Capture the cell that displays the provided text and extract its [x, y] central coordinate. 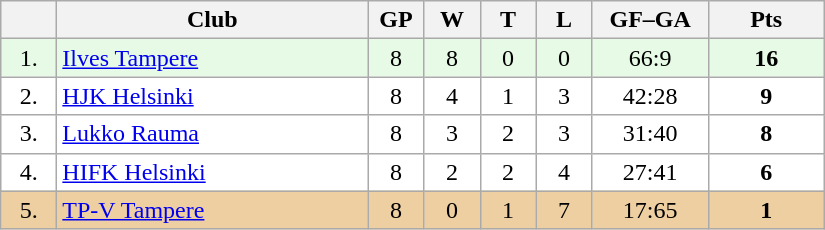
Pts [766, 20]
3. [29, 134]
TP-V Tampere [212, 210]
1. [29, 58]
16 [766, 58]
W [452, 20]
HIFK Helsinki [212, 172]
Club [212, 20]
T [508, 20]
2. [29, 96]
27:41 [650, 172]
7 [564, 210]
5. [29, 210]
42:28 [650, 96]
31:40 [650, 134]
GP [396, 20]
Lukko Rauma [212, 134]
6 [766, 172]
Ilves Tampere [212, 58]
HJK Helsinki [212, 96]
66:9 [650, 58]
4. [29, 172]
9 [766, 96]
GF–GA [650, 20]
L [564, 20]
17:65 [650, 210]
